Return the (X, Y) coordinate for the center point of the cell that contains the specified text.  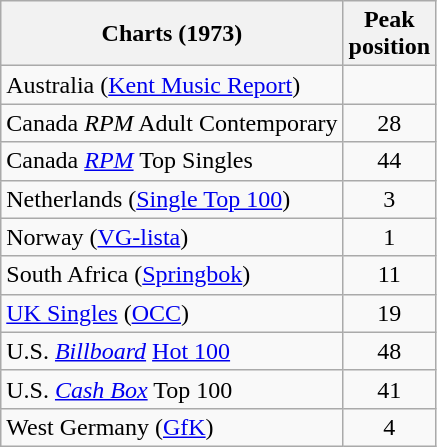
Charts (1973) (172, 34)
41 (389, 389)
11 (389, 275)
South Africa (Springbok) (172, 275)
U.S. Billboard Hot 100 (172, 351)
Netherlands (Single Top 100) (172, 199)
19 (389, 313)
1 (389, 237)
48 (389, 351)
4 (389, 427)
UK Singles (OCC) (172, 313)
28 (389, 123)
U.S. Cash Box Top 100 (172, 389)
Peakposition (389, 34)
Norway (VG-lista) (172, 237)
West Germany (GfK) (172, 427)
3 (389, 199)
Canada RPM Top Singles (172, 161)
44 (389, 161)
Canada RPM Adult Contemporary (172, 123)
Australia (Kent Music Report) (172, 85)
